Scan for the cell matching the given text and deliver its (x, y) coordinate at center. 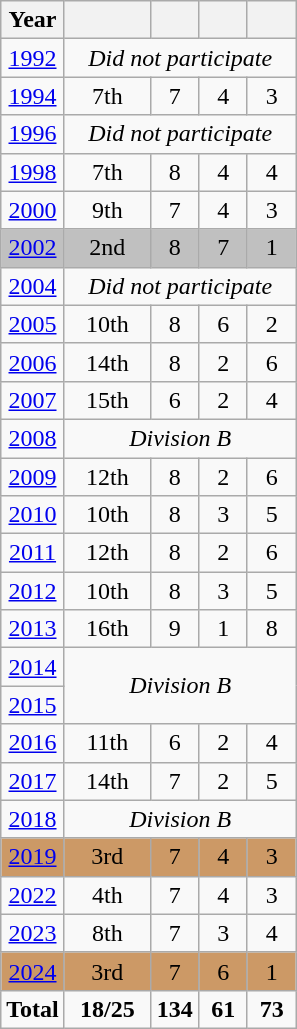
8th (107, 933)
2017 (33, 781)
11th (107, 743)
2013 (33, 629)
15th (107, 400)
2007 (33, 400)
2016 (33, 743)
2006 (33, 362)
61 (224, 1009)
4th (107, 895)
2023 (33, 933)
2nd (107, 248)
2018 (33, 819)
18/25 (107, 1009)
2000 (33, 210)
2014 (33, 667)
2022 (33, 895)
2002 (33, 248)
2009 (33, 477)
2015 (33, 705)
2008 (33, 438)
1998 (33, 172)
16th (107, 629)
73 (272, 1009)
1994 (33, 96)
2019 (33, 857)
2004 (33, 286)
2024 (33, 971)
Total (33, 1009)
2012 (33, 591)
9th (107, 210)
2011 (33, 553)
134 (174, 1009)
2010 (33, 515)
2005 (33, 324)
1996 (33, 134)
1992 (33, 58)
9 (174, 629)
Year (33, 20)
